Search for the cell housing the specified text and yield its (x, y) center coordinate. 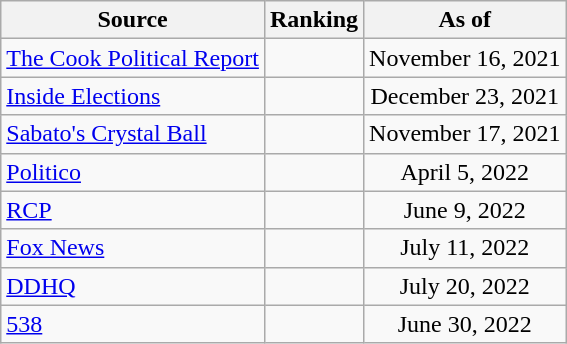
Inside Elections (133, 96)
DDHQ (133, 286)
The Cook Political Report (133, 58)
December 23, 2021 (465, 96)
Source (133, 20)
June 30, 2022 (465, 324)
July 20, 2022 (465, 286)
Fox News (133, 248)
July 11, 2022 (465, 248)
November 17, 2021 (465, 134)
As of (465, 20)
538 (133, 324)
November 16, 2021 (465, 58)
June 9, 2022 (465, 210)
Ranking (314, 20)
Sabato's Crystal Ball (133, 134)
RCP (133, 210)
Politico (133, 172)
April 5, 2022 (465, 172)
